Return the (X, Y) coordinate for the center point of the cell that contains the specified text.  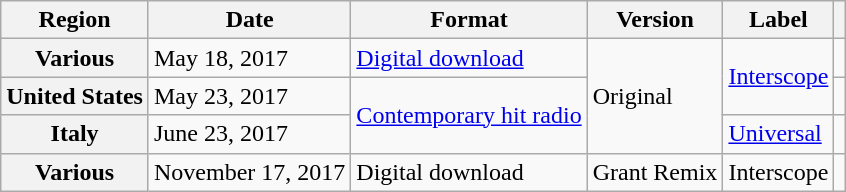
Original (655, 96)
November 17, 2017 (249, 172)
Format (469, 20)
Region (75, 20)
Version (655, 20)
June 23, 2017 (249, 134)
Date (249, 20)
Contemporary hit radio (469, 115)
Universal (778, 134)
May 18, 2017 (249, 58)
May 23, 2017 (249, 96)
Label (778, 20)
Grant Remix (655, 172)
Italy (75, 134)
United States (75, 96)
